Pinpoint the cell where the given text exists, returning its [x, y] midpoint coordinate. 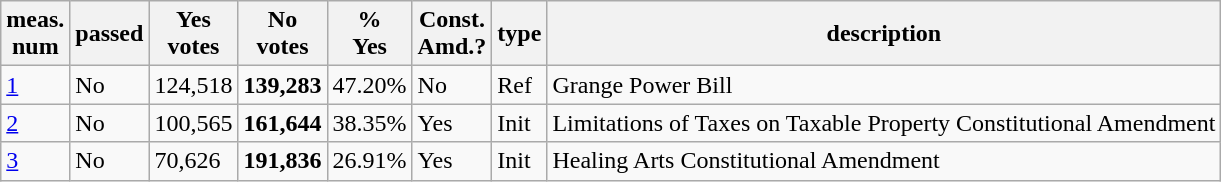
70,626 [194, 161]
Yesvotes [194, 34]
type [520, 34]
26.91% [370, 161]
161,644 [282, 123]
passed [110, 34]
100,565 [194, 123]
Limitations of Taxes on Taxable Property Constitutional Amendment [884, 123]
3 [36, 161]
Grange Power Bill [884, 85]
139,283 [282, 85]
%Yes [370, 34]
Const.Amd.? [452, 34]
38.35% [370, 123]
meas.num [36, 34]
1 [36, 85]
Healing Arts Constitutional Amendment [884, 161]
47.20% [370, 85]
2 [36, 123]
Novotes [282, 34]
Ref [520, 85]
description [884, 34]
191,836 [282, 161]
124,518 [194, 85]
